Extract the (X, Y) coordinate from the center of the cell holding the provided text.  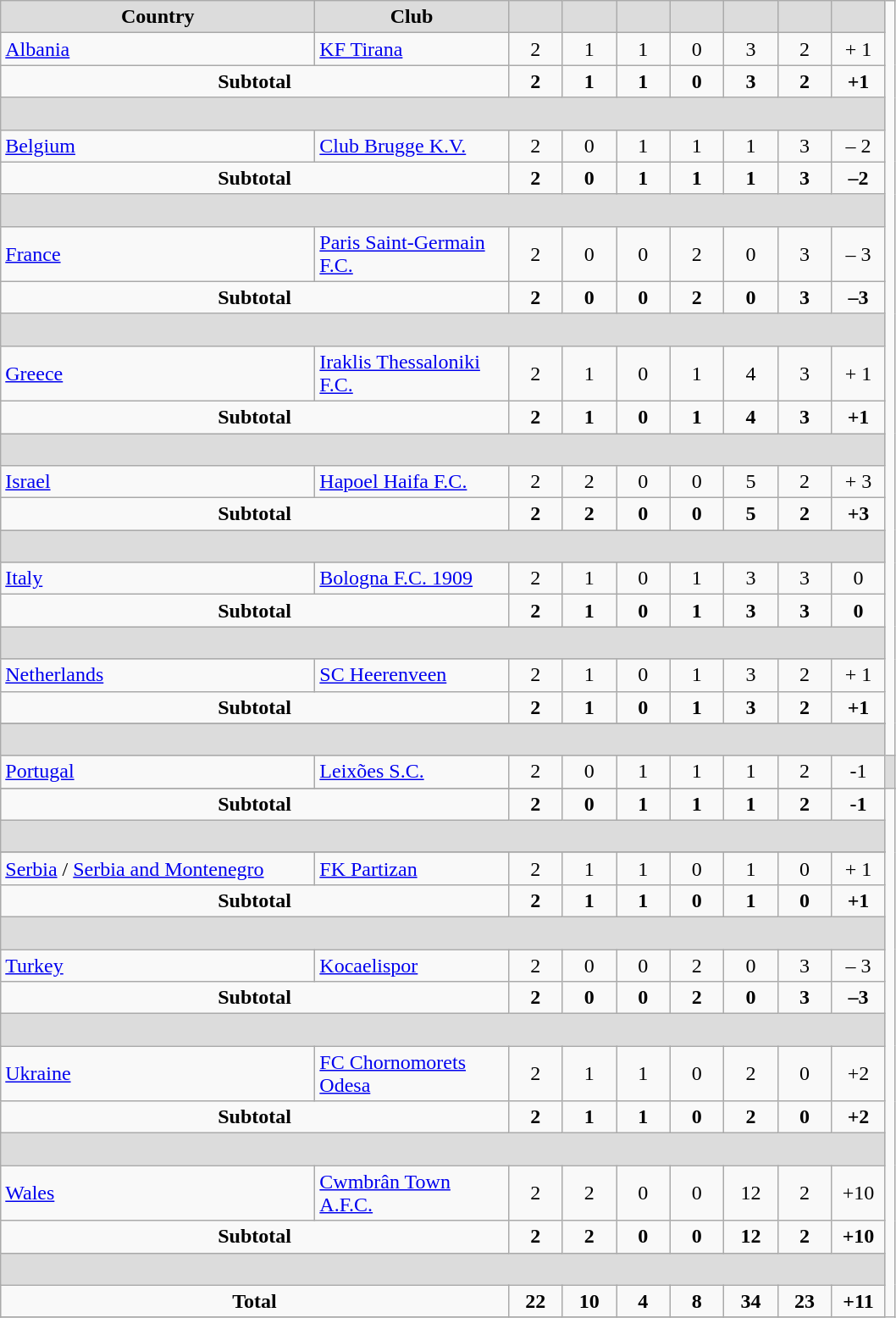
Wales (158, 1193)
France (158, 254)
– 2 (859, 146)
FK Partizan (412, 868)
Leixões S.C. (412, 772)
+11 (859, 1301)
Kocaelispor (412, 965)
SC Heerenveen (412, 675)
34 (751, 1301)
Cwmbrân Town A.F.C. (412, 1193)
Netherlands (158, 675)
10 (589, 1301)
–2 (859, 178)
Ukraine (158, 1074)
+ 3 (859, 482)
KF Tirana (412, 49)
22 (535, 1301)
23 (805, 1301)
Albania (158, 49)
Club Brugge K.V. (412, 146)
Bologna F.C. 1909 (412, 579)
Club (412, 17)
Israel (158, 482)
Iraklis Thessaloniki F.C. (412, 373)
FC Chornomorets Odesa (412, 1074)
8 (697, 1301)
Italy (158, 579)
Total (255, 1301)
Country (158, 17)
Portugal (158, 772)
Paris Saint-Germain F.C. (412, 254)
Greece (158, 373)
Belgium (158, 146)
Hapoel Haifa F.C. (412, 482)
Serbia / Serbia and Montenegro (158, 868)
Turkey (158, 965)
+3 (859, 514)
